Determine the (X, Y) coordinate at the center of the cell enclosing the given text.  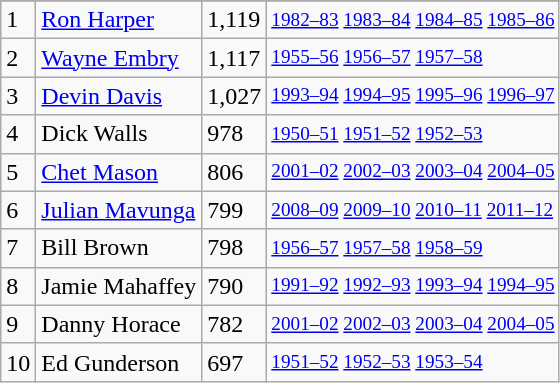
1 (18, 20)
Ed Gunderson (119, 362)
1951–52 1952–53 1953–54 (413, 362)
2 (18, 58)
978 (234, 134)
1955–56 1956–57 1957–58 (413, 58)
799 (234, 210)
798 (234, 248)
8 (18, 286)
10 (18, 362)
7 (18, 248)
2008–09 2009–10 2010–11 2011–12 (413, 210)
790 (234, 286)
Wayne Embry (119, 58)
Jamie Mahaffey (119, 286)
1993–94 1994–95 1995–96 1996–97 (413, 96)
9 (18, 324)
782 (234, 324)
1950–51 1951–52 1952–53 (413, 134)
Chet Mason (119, 172)
Ron Harper (119, 20)
5 (18, 172)
1991–92 1992–93 1993–94 1994–95 (413, 286)
Danny Horace (119, 324)
3 (18, 96)
1956–57 1957–58 1958–59 (413, 248)
697 (234, 362)
Devin Davis (119, 96)
4 (18, 134)
Bill Brown (119, 248)
806 (234, 172)
1,117 (234, 58)
1,119 (234, 20)
6 (18, 210)
Dick Walls (119, 134)
Julian Mavunga (119, 210)
1,027 (234, 96)
1982–83 1983–84 1984–85 1985–86 (413, 20)
